From the cell containing the given text, extract its center point as [x, y] coordinate. 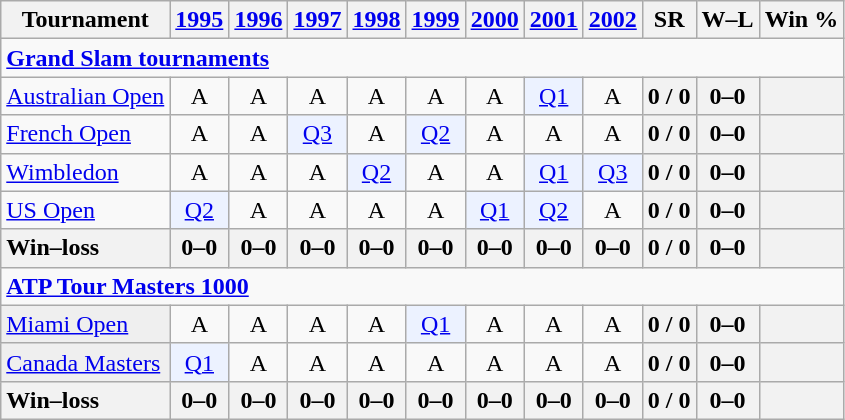
Australian Open [86, 96]
Grand Slam tournaments [422, 58]
SR [669, 20]
Tournament [86, 20]
French Open [86, 134]
1995 [200, 20]
US Open [86, 210]
2001 [554, 20]
1996 [258, 20]
2000 [494, 20]
Win % [802, 20]
1998 [376, 20]
Miami Open [86, 324]
2002 [612, 20]
Canada Masters [86, 362]
ATP Tour Masters 1000 [422, 286]
1997 [318, 20]
W–L [728, 20]
Wimbledon [86, 172]
1999 [436, 20]
